Detect which cell encompasses the target text, then output its [X, Y] center coordinate. 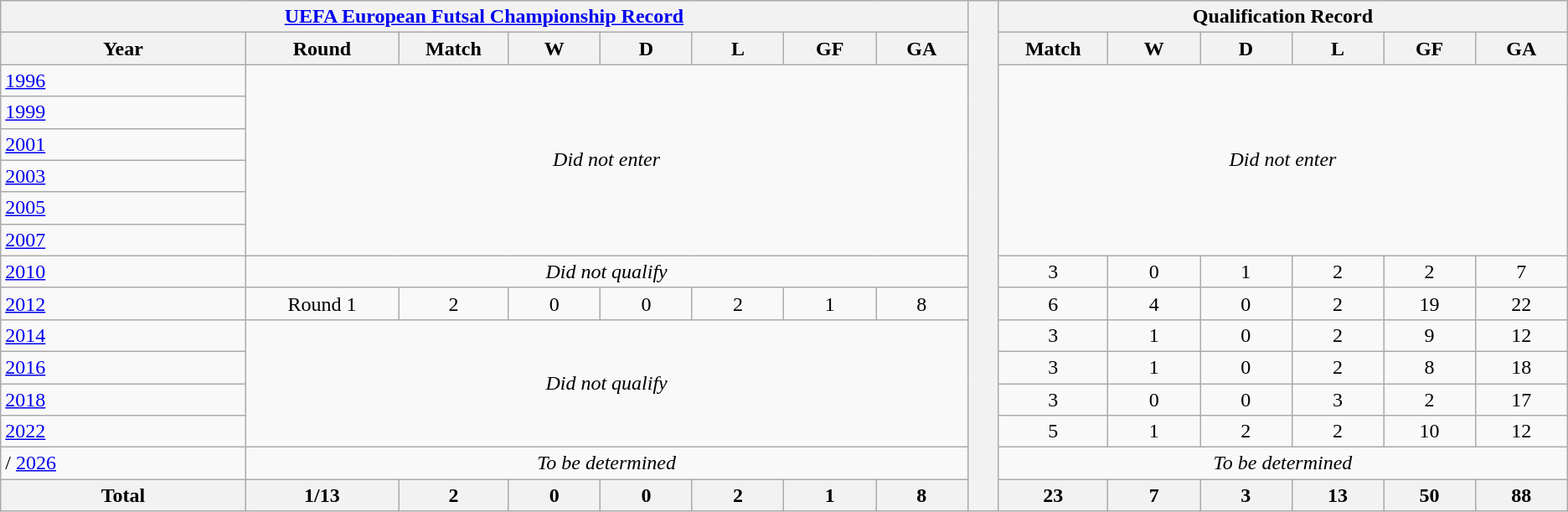
18 [1521, 367]
22 [1521, 303]
2022 [123, 432]
10 [1430, 432]
2005 [123, 208]
2018 [123, 400]
6 [1054, 303]
2016 [123, 367]
88 [1521, 495]
Year [123, 49]
Qualification Record [1283, 17]
2012 [123, 303]
9 [1430, 335]
1996 [123, 80]
/ 2026 [123, 463]
23 [1054, 495]
4 [1154, 303]
50 [1430, 495]
UEFA European Futsal Championship Record [484, 17]
Total [123, 495]
2010 [123, 272]
2014 [123, 335]
Round [322, 49]
Round 1 [322, 303]
1/13 [322, 495]
13 [1338, 495]
1999 [123, 112]
5 [1054, 432]
2001 [123, 144]
19 [1430, 303]
17 [1521, 400]
2007 [123, 240]
2003 [123, 176]
